Capture the cell that displays the provided text and extract its [x, y] central coordinate. 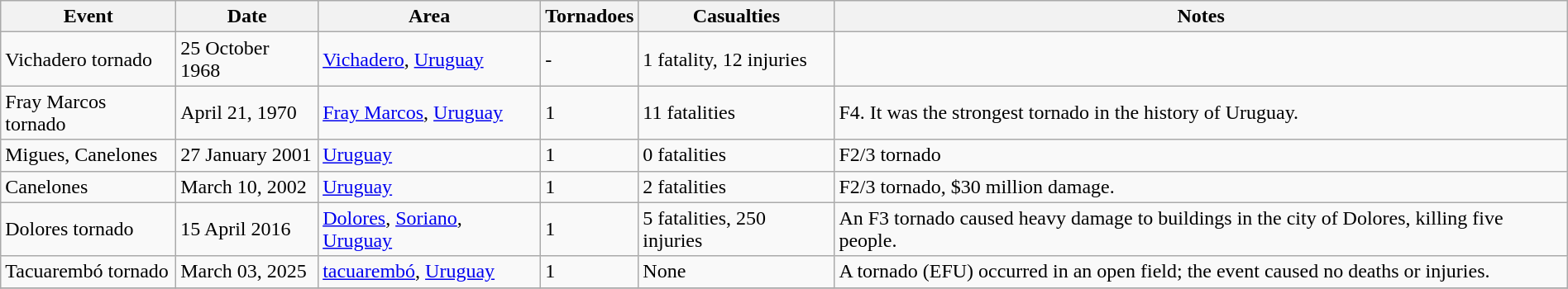
A tornado (EFU) occurred in an open field; the event caused no deaths or injuries. [1201, 272]
Tacuarembó tornado [88, 272]
Dolores tornado [88, 230]
Date [247, 17]
Area [430, 17]
- [590, 59]
Vichadero tornado [88, 59]
Fray Marcos, Uruguay [430, 112]
2 fatalities [736, 187]
Canelones [88, 187]
Vichadero, Uruguay [430, 59]
March 03, 2025 [247, 272]
March 10, 2002 [247, 187]
None [736, 272]
25 October 1968 [247, 59]
11 fatalities [736, 112]
5 fatalities, 250 injuries [736, 230]
0 fatalities [736, 155]
F2/3 tornado, $30 million damage. [1201, 187]
15 April 2016 [247, 230]
F4. It was the strongest tornado in the history of Uruguay. [1201, 112]
Migues, Canelones [88, 155]
Casualties [736, 17]
tacuarembó, Uruguay [430, 272]
Event [88, 17]
Dolores, Soriano, Uruguay [430, 230]
Notes [1201, 17]
Tornadoes [590, 17]
27 January 2001 [247, 155]
F2/3 tornado [1201, 155]
1 fatality, 12 injuries [736, 59]
April 21, 1970 [247, 112]
An F3 tornado caused heavy damage to buildings in the city of Dolores, killing five people. [1201, 230]
Fray Marcos tornado [88, 112]
